Capture the cell that displays the provided text and extract its (X, Y) central coordinate. 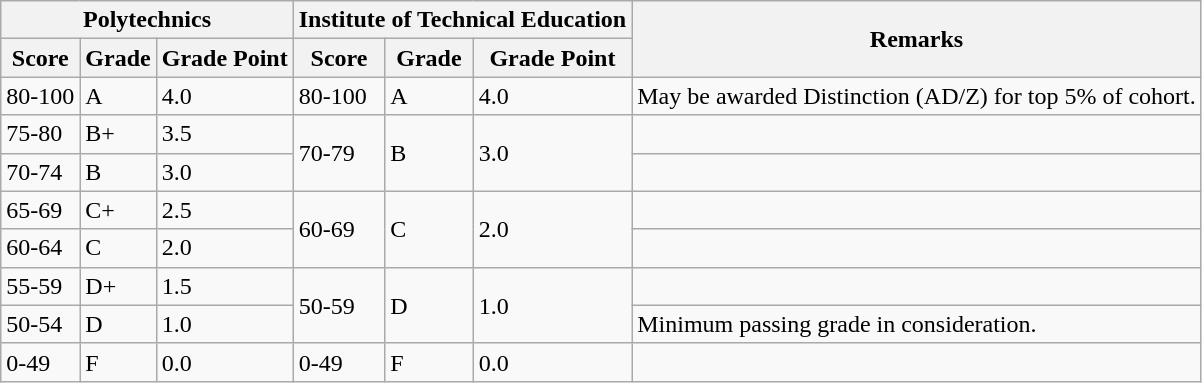
D+ (118, 286)
50-59 (338, 305)
Minimum passing grade in consideration. (917, 324)
1.5 (224, 286)
55-59 (40, 286)
70-74 (40, 172)
60-69 (338, 229)
75-80 (40, 134)
Remarks (917, 39)
60-64 (40, 248)
Institute of Technical Education (462, 20)
3.5 (224, 134)
C+ (118, 210)
2.5 (224, 210)
May be awarded Distinction (AD/Z) for top 5% of cohort. (917, 96)
Polytechnics (147, 20)
65-69 (40, 210)
70-79 (338, 153)
B+ (118, 134)
50-54 (40, 324)
